Detect which cell encompasses the target text, then output its [x, y] center coordinate. 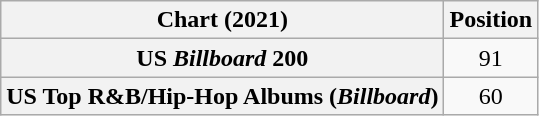
US Billboard 200 [222, 58]
60 [491, 96]
91 [491, 58]
Chart (2021) [222, 20]
US Top R&B/Hip-Hop Albums (Billboard) [222, 96]
Position [491, 20]
